Identify which cell holds the provided text, then report its (x, y) central coordinate. 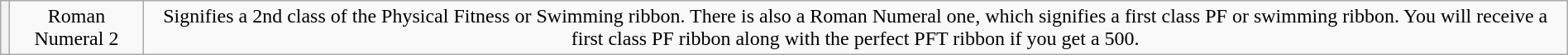
Roman Numeral 2 (76, 28)
